Find where the given text appears and provide that cell's center as (X, Y) coordinate. 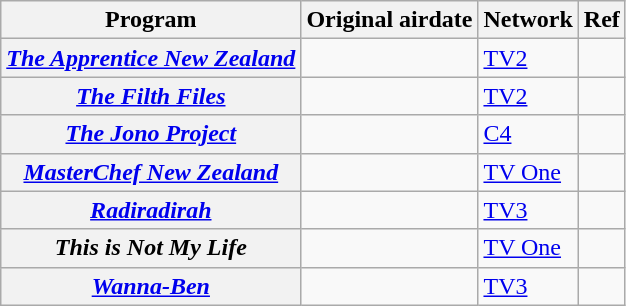
Network (528, 20)
Original airdate (390, 20)
The Apprentice New Zealand (151, 58)
C4 (528, 134)
MasterChef New Zealand (151, 172)
Program (151, 20)
This is Not My Life (151, 248)
Radiradirah (151, 210)
The Jono Project (151, 134)
Ref (602, 20)
Wanna-Ben (151, 286)
The Filth Files (151, 96)
